Identify which cell holds the provided text, then report its (X, Y) central coordinate. 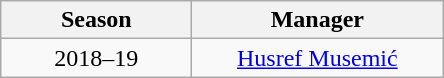
Season (96, 20)
2018–19 (96, 58)
Manager (318, 20)
Husref Musemić (318, 58)
